From the cell containing the given text, extract its center point as (x, y) coordinate. 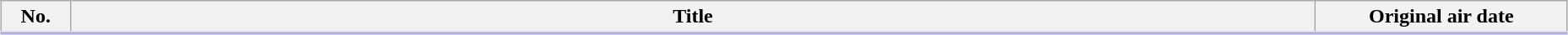
No. (35, 17)
Title (693, 17)
Original air date (1441, 17)
